Scan for the cell matching the given text and deliver its (x, y) coordinate at center. 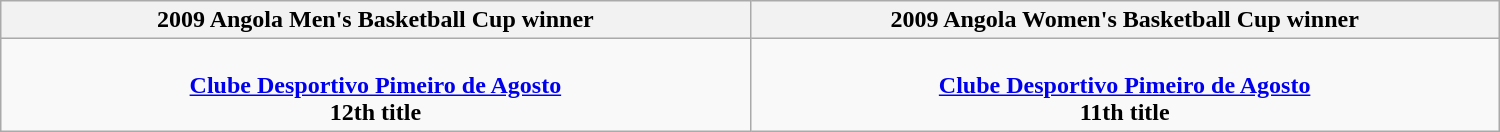
2009 Angola Women's Basketball Cup winner (1124, 20)
Clube Desportivo Pimeiro de Agosto11th title (1124, 85)
2009 Angola Men's Basketball Cup winner (376, 20)
Clube Desportivo Pimeiro de Agosto12th title (376, 85)
